Search for the cell housing the specified text and yield its (X, Y) center coordinate. 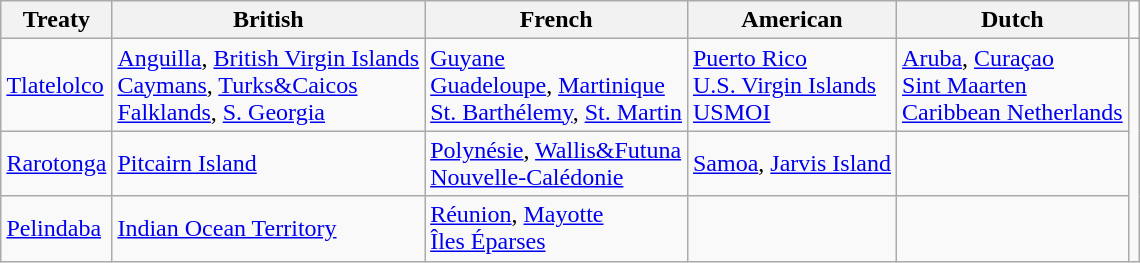
Tlatelolco (56, 85)
American (792, 20)
Pelindaba (56, 228)
Rarotonga (56, 164)
Indian Ocean Territory (268, 228)
Polynésie, Wallis&FutunaNouvelle-Calédonie (556, 164)
French (556, 20)
Réunion, MayotteÎles Éparses (556, 228)
Aruba, CuraçaoSint MaartenCaribbean Netherlands (1013, 85)
Samoa, Jarvis Island (792, 164)
British (268, 20)
Treaty (56, 20)
Pitcairn Island (268, 164)
GuyaneGuadeloupe, MartiniqueSt. Barthélemy, St. Martin (556, 85)
Dutch (1013, 20)
Anguilla, British Virgin IslandsCaymans, Turks&CaicosFalklands, S. Georgia (268, 85)
Puerto RicoU.S. Virgin IslandsUSMOI (792, 85)
